Provide the [X, Y] coordinate of the cell's center where the given text is located.  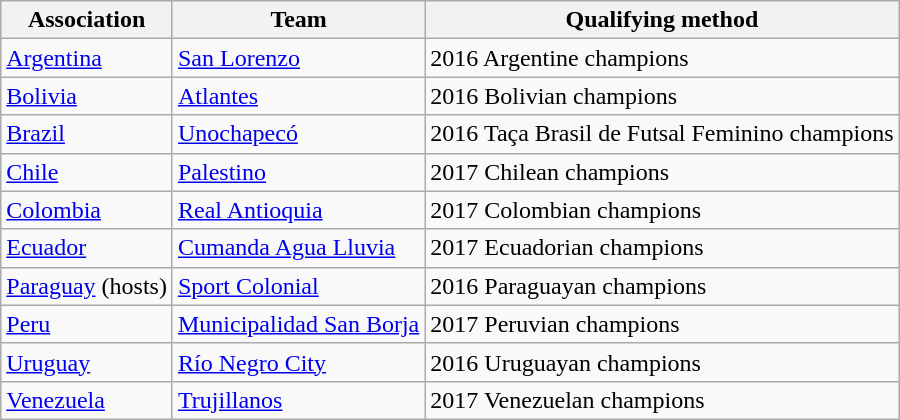
2016 Taça Brasil de Futsal Feminino champions [662, 134]
San Lorenzo [298, 58]
Team [298, 20]
2017 Colombian champions [662, 210]
Paraguay (hosts) [87, 286]
Cumanda Agua Lluvia [298, 248]
Real Antioquia [298, 210]
Argentina [87, 58]
Colombia [87, 210]
Uruguay [87, 362]
2017 Chilean champions [662, 172]
Ecuador [87, 248]
2016 Argentine champions [662, 58]
Brazil [87, 134]
Atlantes [298, 96]
2017 Ecuadorian champions [662, 248]
2016 Uruguayan champions [662, 362]
Sport Colonial [298, 286]
Municipalidad San Borja [298, 324]
Bolivia [87, 96]
Palestino [298, 172]
Qualifying method [662, 20]
Trujillanos [298, 400]
2016 Bolivian champions [662, 96]
Venezuela [87, 400]
Peru [87, 324]
2017 Peruvian champions [662, 324]
2016 Paraguayan champions [662, 286]
Association [87, 20]
Unochapecó [298, 134]
Río Negro City [298, 362]
Chile [87, 172]
2017 Venezuelan champions [662, 400]
